From the cell containing the given text, extract its center point as [x, y] coordinate. 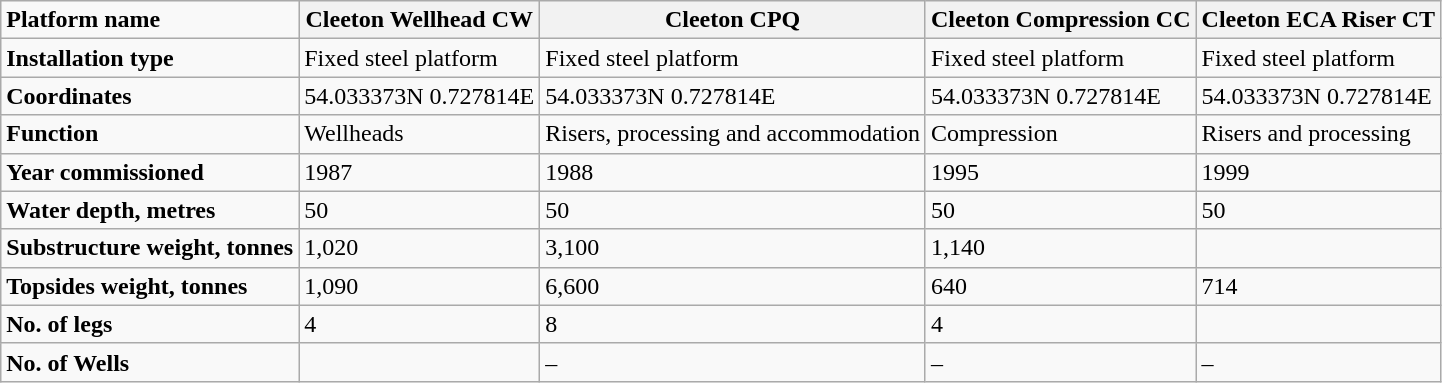
1,020 [420, 248]
Cleeton CPQ [733, 20]
Cleeton ECA Riser CT [1318, 20]
Compression [1060, 134]
Cleeton Compression CC [1060, 20]
Risers, processing and accommodation [733, 134]
1,090 [420, 286]
640 [1060, 286]
6,600 [733, 286]
Installation type [150, 58]
1987 [420, 172]
714 [1318, 286]
No. of Wells [150, 362]
8 [733, 324]
1995 [1060, 172]
Cleeton Wellhead CW [420, 20]
Substructure weight, tonnes [150, 248]
3,100 [733, 248]
Water depth, metres [150, 210]
Wellheads [420, 134]
Topsides weight, tonnes [150, 286]
Year commissioned [150, 172]
Function [150, 134]
Coordinates [150, 96]
Risers and processing [1318, 134]
1988 [733, 172]
Platform name [150, 20]
1999 [1318, 172]
No. of legs [150, 324]
1,140 [1060, 248]
